From the cell containing the given text, extract its center point as [x, y] coordinate. 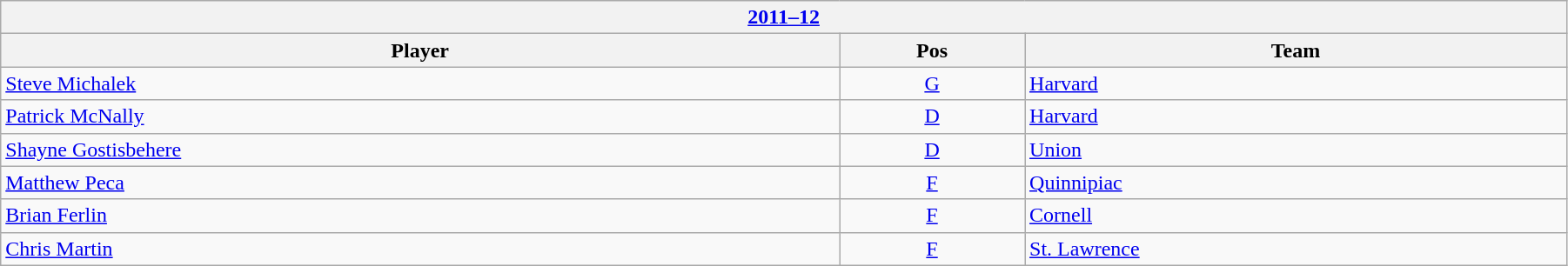
Brian Ferlin [420, 216]
Shayne Gostisbehere [420, 150]
Quinnipiac [1297, 183]
Chris Martin [420, 249]
Team [1297, 50]
Pos [933, 50]
Patrick McNally [420, 116]
Matthew Peca [420, 183]
Player [420, 50]
St. Lawrence [1297, 249]
Cornell [1297, 216]
Union [1297, 150]
G [933, 83]
2011–12 [784, 17]
Steve Michalek [420, 83]
